Find where the given text appears and provide that cell's center as [X, Y] coordinate. 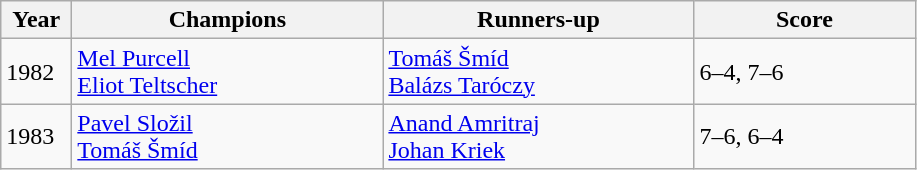
1982 [36, 72]
Champions [228, 20]
Score [804, 20]
6–4, 7–6 [804, 72]
1983 [36, 136]
Year [36, 20]
Anand Amritraj Johan Kriek [538, 136]
Runners-up [538, 20]
7–6, 6–4 [804, 136]
Tomáš Šmíd Balázs Taróczy [538, 72]
Mel Purcell Eliot Teltscher [228, 72]
Pavel Složil Tomáš Šmíd [228, 136]
